Determine the [X, Y] coordinate at the center of the cell enclosing the given text.  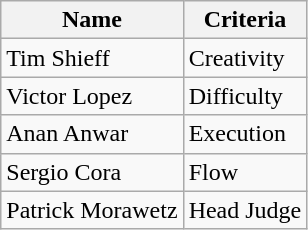
Difficulty [245, 96]
Execution [245, 134]
Tim Shieff [92, 58]
Name [92, 20]
Head Judge [245, 210]
Criteria [245, 20]
Victor Lopez [92, 96]
Sergio Cora [92, 172]
Creativity [245, 58]
Anan Anwar [92, 134]
Flow [245, 172]
Patrick Morawetz [92, 210]
